Search for the cell housing the specified text and yield its (x, y) center coordinate. 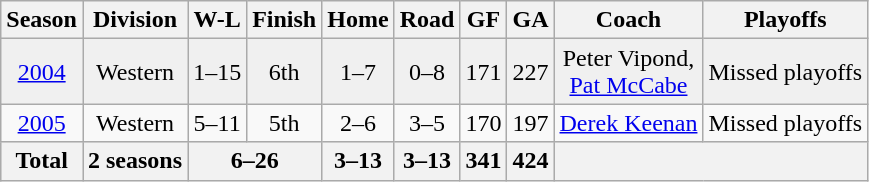
W-L (218, 20)
6–26 (255, 161)
2004 (42, 72)
5–11 (218, 123)
341 (484, 161)
3–5 (427, 123)
Total (42, 161)
Road (427, 20)
424 (530, 161)
1–15 (218, 72)
5th (284, 123)
2 seasons (134, 161)
Finish (284, 20)
0–8 (427, 72)
227 (530, 72)
2–6 (358, 123)
2005 (42, 123)
Playoffs (786, 20)
1–7 (358, 72)
Coach (628, 20)
Division (134, 20)
197 (530, 123)
171 (484, 72)
6th (284, 72)
Derek Keenan (628, 123)
170 (484, 123)
GA (530, 20)
Peter Vipond,Pat McCabe (628, 72)
Season (42, 20)
GF (484, 20)
Home (358, 20)
